Detect which cell encompasses the target text, then output its [X, Y] center coordinate. 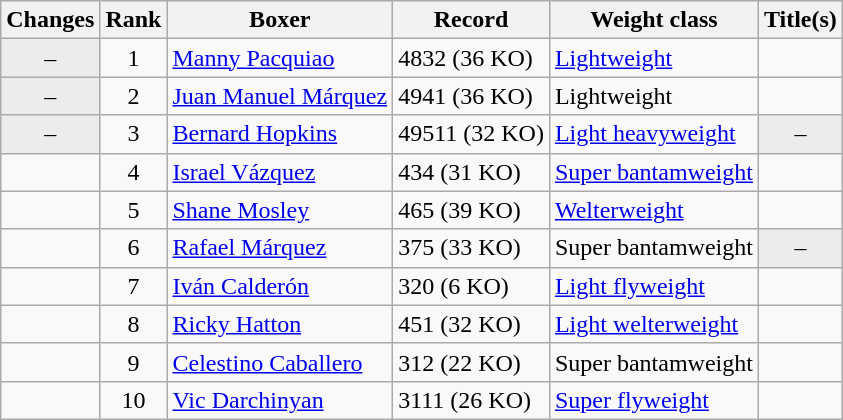
Israel Vázquez [280, 172]
Changes [50, 20]
Vic Darchinyan [280, 400]
10 [134, 400]
1 [134, 58]
3111 (26 KO) [472, 400]
434 (31 KO) [472, 172]
6 [134, 248]
8 [134, 324]
Bernard Hopkins [280, 134]
3 [134, 134]
2 [134, 96]
7 [134, 286]
5 [134, 210]
Ricky Hatton [280, 324]
Shane Mosley [280, 210]
Record [472, 20]
Rafael Márquez [280, 248]
49511 (32 KO) [472, 134]
375 (33 KO) [472, 248]
Celestino Caballero [280, 362]
4941 (36 KO) [472, 96]
Weight class [654, 20]
451 (32 KO) [472, 324]
Title(s) [800, 20]
320 (6 KO) [472, 286]
Super flyweight [654, 400]
465 (39 KO) [472, 210]
Boxer [280, 20]
Iván Calderón [280, 286]
4832 (36 KO) [472, 58]
4 [134, 172]
Light heavyweight [654, 134]
Rank [134, 20]
9 [134, 362]
Light flyweight [654, 286]
Juan Manuel Márquez [280, 96]
Light welterweight [654, 324]
312 (22 KO) [472, 362]
Welterweight [654, 210]
Manny Pacquiao [280, 58]
